Search for the cell housing the specified text and yield its [X, Y] center coordinate. 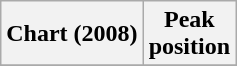
Peakposition [189, 34]
Chart (2008) [72, 34]
